Provide the (x, y) coordinate of the cell's center where the given text is located.  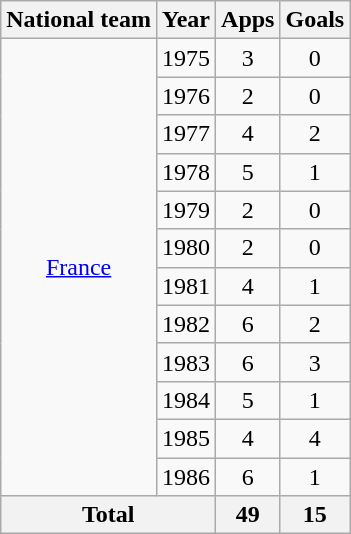
1976 (186, 96)
France (79, 268)
1984 (186, 400)
1978 (186, 172)
1977 (186, 134)
1986 (186, 477)
1985 (186, 438)
15 (315, 515)
National team (79, 20)
1982 (186, 324)
Goals (315, 20)
1979 (186, 210)
1980 (186, 248)
49 (248, 515)
1981 (186, 286)
Apps (248, 20)
1983 (186, 362)
Year (186, 20)
1975 (186, 58)
Total (108, 515)
